Identify which cell holds the provided text, then report its [X, Y] central coordinate. 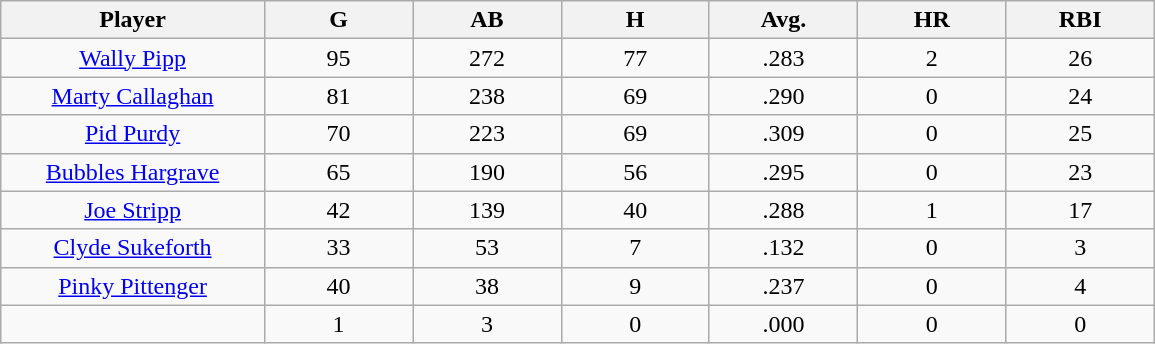
.288 [783, 210]
Avg. [783, 20]
.283 [783, 58]
70 [338, 134]
Joe Stripp [133, 210]
Pid Purdy [133, 134]
38 [487, 286]
53 [487, 248]
9 [635, 286]
RBI [1080, 20]
190 [487, 172]
223 [487, 134]
.000 [783, 324]
77 [635, 58]
2 [932, 58]
56 [635, 172]
4 [1080, 286]
65 [338, 172]
.132 [783, 248]
238 [487, 96]
7 [635, 248]
.237 [783, 286]
H [635, 20]
23 [1080, 172]
24 [1080, 96]
HR [932, 20]
17 [1080, 210]
Bubbles Hargrave [133, 172]
.295 [783, 172]
Clyde Sukeforth [133, 248]
272 [487, 58]
Pinky Pittenger [133, 286]
AB [487, 20]
33 [338, 248]
139 [487, 210]
26 [1080, 58]
95 [338, 58]
.290 [783, 96]
Player [133, 20]
.309 [783, 134]
Wally Pipp [133, 58]
42 [338, 210]
G [338, 20]
81 [338, 96]
Marty Callaghan [133, 96]
25 [1080, 134]
